For the text-containing cell, return its midpoint in [X, Y] coordinate format. 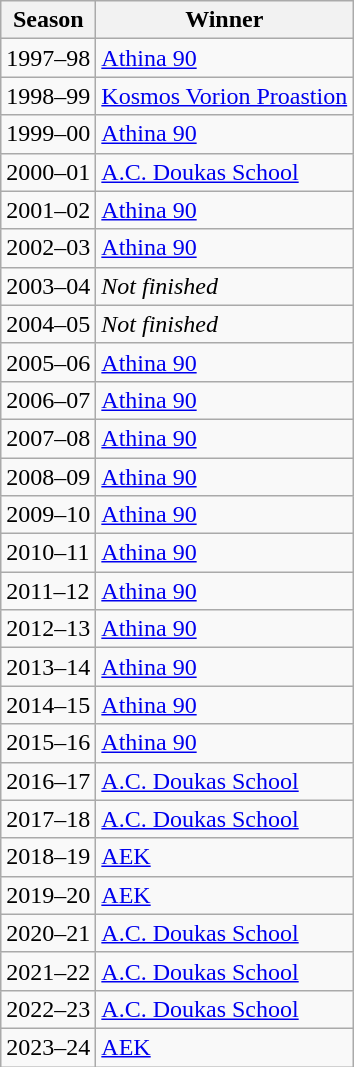
2021–22 [48, 971]
2005–06 [48, 362]
1997–98 [48, 58]
2022–23 [48, 1009]
2023–24 [48, 1047]
2019–20 [48, 895]
2001–02 [48, 210]
2009–10 [48, 515]
2010–11 [48, 553]
2012–13 [48, 629]
2004–05 [48, 324]
2020–21 [48, 933]
2014–15 [48, 705]
2007–08 [48, 438]
2017–18 [48, 819]
2000–01 [48, 172]
2016–17 [48, 781]
2015–16 [48, 743]
2003–04 [48, 286]
2002–03 [48, 248]
2008–09 [48, 477]
Kosmos Vorion Proastion [224, 96]
1998–99 [48, 96]
2018–19 [48, 857]
Winner [224, 20]
2013–14 [48, 667]
2011–12 [48, 591]
2006–07 [48, 400]
Season [48, 20]
1999–00 [48, 134]
